Return the [x, y] coordinate for the center point of the cell that contains the specified text.  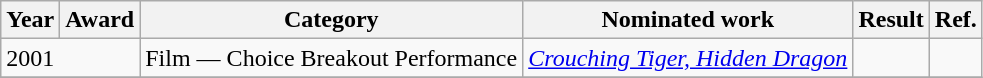
Ref. [956, 20]
Award [100, 20]
Result [891, 20]
Category [332, 20]
Year [30, 20]
Crouching Tiger, Hidden Dragon [688, 58]
2001 [70, 58]
Nominated work [688, 20]
Film — Choice Breakout Performance [332, 58]
